Capture the cell that displays the provided text and extract its [x, y] central coordinate. 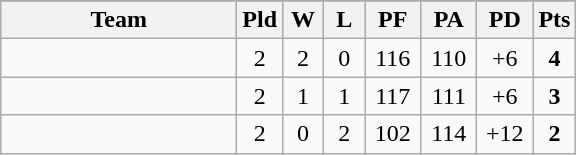
114 [449, 134]
L [344, 20]
W [304, 20]
111 [449, 96]
116 [393, 58]
Pts [554, 20]
+12 [505, 134]
117 [393, 96]
PA [449, 20]
102 [393, 134]
PD [505, 20]
110 [449, 58]
Pld [260, 20]
4 [554, 58]
PF [393, 20]
3 [554, 96]
Team [119, 20]
